Determine the (X, Y) coordinate at the center of the cell enclosing the given text.  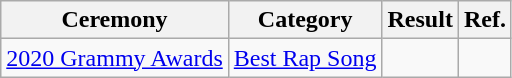
Best Rap Song (305, 58)
Category (305, 20)
Ceremony (115, 20)
2020 Grammy Awards (115, 58)
Result (420, 20)
Ref. (484, 20)
